From the cell containing the given text, extract its center point as (x, y) coordinate. 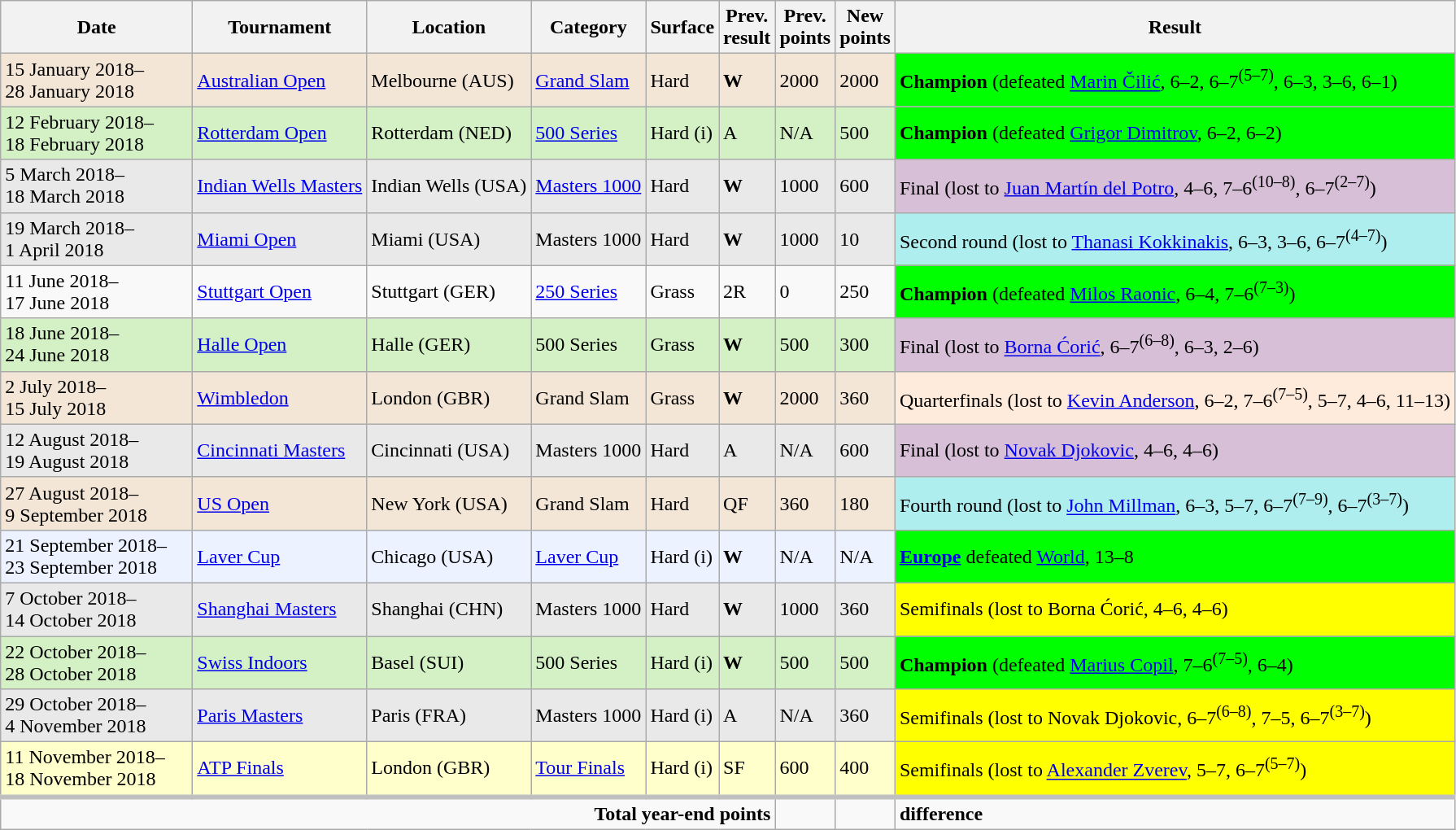
Stuttgart (GER) (449, 291)
Miami Open (280, 239)
Semifinals (lost to Alexander Zverev, 5–7, 6–7(5–7)) (1175, 770)
22 October 2018–28 October 2018 (97, 662)
Shanghai (CHN) (449, 609)
0 (805, 291)
Final (lost to Juan Martín del Potro, 4–6, 7–6(10–8), 6–7(2–7)) (1175, 186)
180 (865, 503)
Surface (682, 28)
Chicago (USA) (449, 557)
11 June 2018–17 June 2018 (97, 291)
Semifinals (lost to Novak Djokovic, 6–7(6–8), 7–5, 6–7(3–7)) (1175, 716)
250 (865, 291)
Location (449, 28)
Newpoints (865, 28)
Swiss Indoors (280, 662)
Rotterdam Open (280, 133)
Final (lost to Novak Djokovic, 4–6, 4–6) (1175, 451)
Indian Wells Masters (280, 186)
Prev.points (805, 28)
Europe defeated World, 13–8 (1175, 557)
Semifinals (lost to Borna Ćorić, 4–6, 4–6) (1175, 609)
Rotterdam (NED) (449, 133)
18 June 2018–24 June 2018 (97, 345)
15 January 2018–28 January 2018 (97, 80)
Date (97, 28)
New York (USA) (449, 503)
Basel (SUI) (449, 662)
2 July 2018–15 July 2018 (97, 397)
Paris Masters (280, 716)
Tour Finals (589, 770)
Second round (lost to Thanasi Kokkinakis, 6–3, 3–6, 6–7(4–7)) (1175, 239)
Cincinnati (USA) (449, 451)
29 October 2018–4 November 2018 (97, 716)
Fourth round (lost to John Millman, 6–3, 5–7, 6–7(7–9), 6–7(3–7)) (1175, 503)
Wimbledon (280, 397)
ATP Finals (280, 770)
Total year-end points (388, 813)
QF (747, 503)
400 (865, 770)
Final (lost to Borna Ćorić, 6–7(6–8), 6–3, 2–6) (1175, 345)
SF (747, 770)
5 March 2018–18 March 2018 (97, 186)
11 November 2018–18 November 2018 (97, 770)
12 August 2018–19 August 2018 (97, 451)
Quarterfinals (lost to Kevin Anderson, 6–2, 7–6(7–5), 5–7, 4–6, 11–13) (1175, 397)
Prev.result (747, 28)
19 March 2018–1 April 2018 (97, 239)
US Open (280, 503)
Shanghai Masters (280, 609)
Stuttgart Open (280, 291)
Cincinnati Masters (280, 451)
Miami (USA) (449, 239)
250 Series (589, 291)
12 February 2018– 18 February 2018 (97, 133)
Paris (FRA) (449, 716)
2R (747, 291)
Champion (defeated Grigor Dimitrov, 6–2, 6–2) (1175, 133)
Champion (defeated Marin Čilić, 6–2, 6–7(5–7), 6–3, 3–6, 6–1) (1175, 80)
27 August 2018–9 September 2018 (97, 503)
difference (1175, 813)
Indian Wells (USA) (449, 186)
Halle (GER) (449, 345)
Category (589, 28)
300 (865, 345)
7 October 2018–14 October 2018 (97, 609)
Australian Open (280, 80)
Halle Open (280, 345)
Result (1175, 28)
Melbourne (AUS) (449, 80)
Champion (defeated Milos Raonic, 6–4, 7–6(7–3)) (1175, 291)
Tournament (280, 28)
10 (865, 239)
Champion (defeated Marius Copil, 7–6(7–5), 6–4) (1175, 662)
21 September 2018–23 September 2018 (97, 557)
